From the cell containing the given text, extract its center point as [x, y] coordinate. 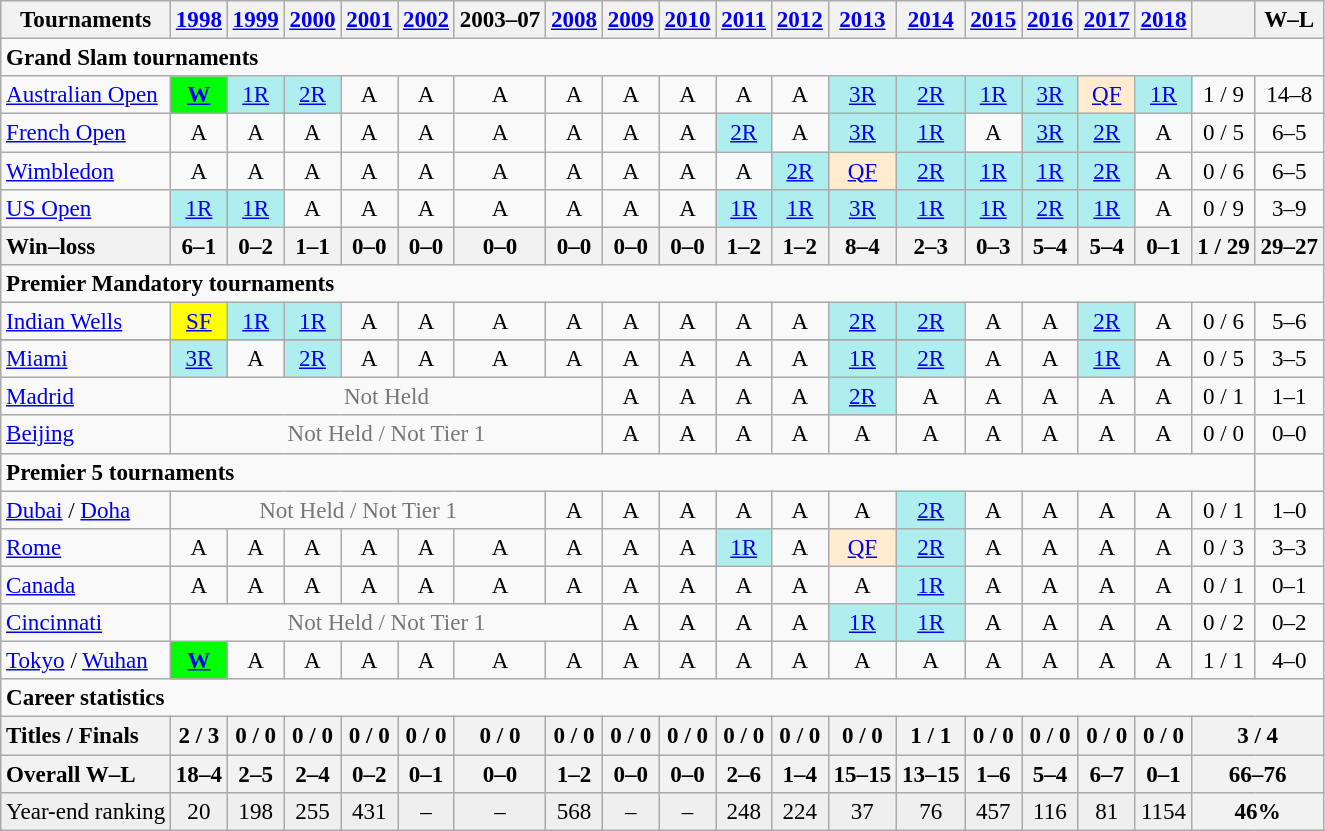
2003–07 [500, 20]
18–4 [200, 774]
0 / 9 [1224, 209]
13–15 [931, 774]
2014 [931, 20]
1–4 [800, 774]
46% [1258, 812]
2018 [1164, 20]
2002 [426, 20]
Indian Wells [86, 322]
2–3 [931, 246]
1–6 [994, 774]
76 [931, 812]
2016 [1050, 20]
4–0 [1289, 661]
Not Held [387, 397]
Beijing [86, 435]
Win–loss [86, 246]
5–6 [1289, 322]
457 [994, 812]
Titles / Finals [86, 736]
Dubai / Doha [86, 510]
2–4 [312, 774]
3 / 4 [1258, 736]
W–L [1289, 20]
Premier Mandatory tournaments [662, 284]
81 [1106, 812]
Year-end ranking [86, 812]
Wimbledon [86, 171]
2–6 [744, 774]
15–15 [862, 774]
US Open [86, 209]
2011 [744, 20]
198 [256, 812]
1999 [256, 20]
116 [1050, 812]
8–4 [862, 246]
1 / 29 [1224, 246]
29–27 [1289, 246]
0–3 [994, 246]
Australian Open [86, 95]
1998 [200, 20]
Canada [86, 585]
2 / 3 [200, 736]
255 [312, 812]
6–1 [200, 246]
1 / 9 [1224, 95]
37 [862, 812]
1154 [1164, 812]
Rome [86, 548]
6–7 [1106, 774]
Overall W–L [86, 774]
1–0 [1289, 510]
431 [370, 812]
Cincinnati [86, 623]
2001 [370, 20]
3–5 [1289, 359]
Tokyo / Wuhan [86, 661]
568 [574, 812]
French Open [86, 133]
Grand Slam tournaments [662, 58]
Madrid [86, 397]
2009 [630, 20]
2–5 [256, 774]
224 [800, 812]
248 [744, 812]
2012 [800, 20]
Premier 5 tournaments [628, 472]
2015 [994, 20]
3–3 [1289, 548]
Tournaments [86, 20]
0 / 3 [1224, 548]
2000 [312, 20]
20 [200, 812]
14–8 [1289, 95]
2017 [1106, 20]
2013 [862, 20]
2010 [688, 20]
3–9 [1289, 209]
66–76 [1258, 774]
SF [200, 322]
Miami [86, 359]
2008 [574, 20]
0 / 2 [1224, 623]
Career statistics [662, 698]
